Return the [x, y] coordinate for the center point of the cell that contains the specified text.  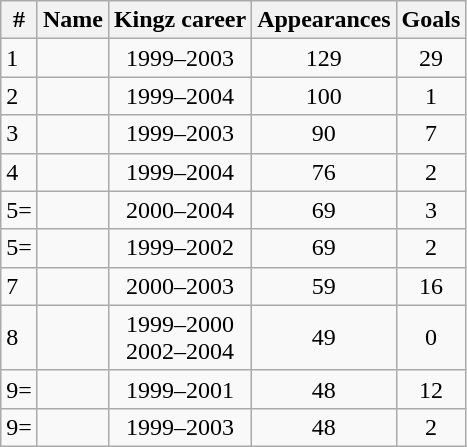
8 [20, 338]
Goals [431, 20]
4 [20, 172]
Name [72, 20]
90 [324, 134]
1999–2002 [180, 248]
49 [324, 338]
59 [324, 286]
1999–20002002–2004 [180, 338]
12 [431, 389]
129 [324, 58]
16 [431, 286]
1999–2001 [180, 389]
2000–2003 [180, 286]
Kingz career [180, 20]
2000–2004 [180, 210]
Appearances [324, 20]
0 [431, 338]
100 [324, 96]
76 [324, 172]
# [20, 20]
29 [431, 58]
